Scan for the cell matching the given text and deliver its [x, y] coordinate at center. 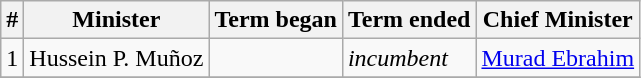
Murad Ebrahim [558, 58]
Hussein P. Muñoz [116, 58]
Term ended [409, 20]
# [12, 20]
incumbent [409, 58]
1 [12, 58]
Term began [276, 20]
Chief Minister [558, 20]
Minister [116, 20]
